Determine the [x, y] coordinate at the center of the cell enclosing the given text.  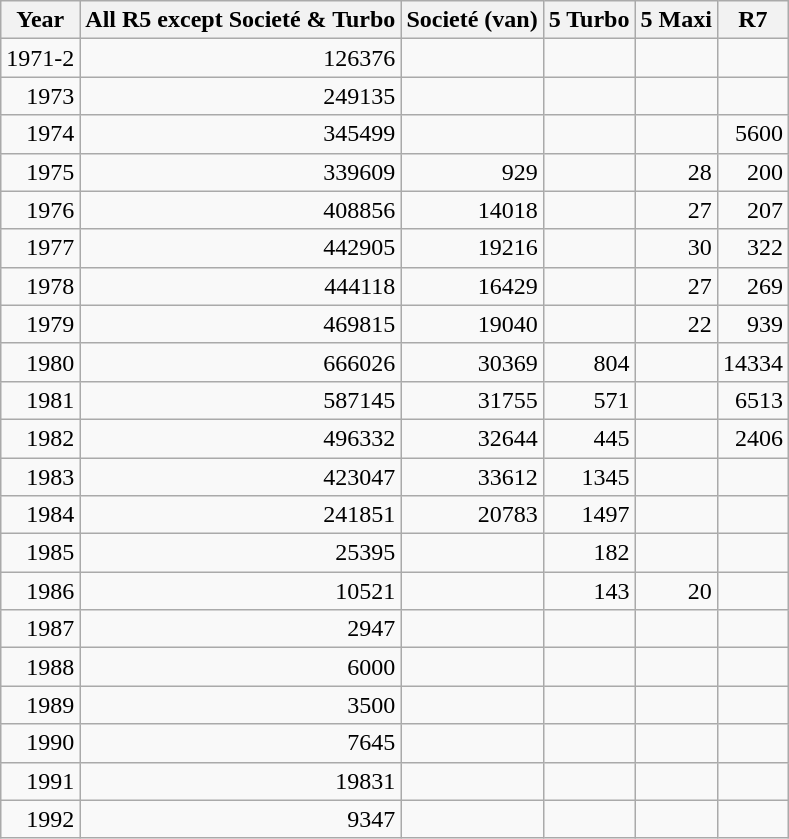
1345 [589, 477]
1974 [40, 134]
1989 [40, 705]
2406 [752, 438]
587145 [240, 400]
All R5 except Societé & Turbo [240, 20]
28 [676, 172]
14334 [752, 362]
R7 [752, 20]
126376 [240, 58]
5 Turbo [589, 20]
442905 [240, 248]
571 [589, 400]
1979 [40, 324]
200 [752, 172]
666026 [240, 362]
19040 [472, 324]
1981 [40, 400]
20783 [472, 515]
Year [40, 20]
1976 [40, 210]
445 [589, 438]
30 [676, 248]
1992 [40, 819]
1986 [40, 591]
143 [589, 591]
1971-2 [40, 58]
1980 [40, 362]
7645 [240, 743]
10521 [240, 591]
444118 [240, 286]
19216 [472, 248]
1987 [40, 629]
929 [472, 172]
1983 [40, 477]
1978 [40, 286]
5 Maxi [676, 20]
3500 [240, 705]
804 [589, 362]
2947 [240, 629]
1497 [589, 515]
5600 [752, 134]
22 [676, 324]
207 [752, 210]
16429 [472, 286]
33612 [472, 477]
1973 [40, 96]
30369 [472, 362]
322 [752, 248]
1991 [40, 781]
31755 [472, 400]
939 [752, 324]
6000 [240, 667]
20 [676, 591]
9347 [240, 819]
1988 [40, 667]
6513 [752, 400]
339609 [240, 172]
269 [752, 286]
1977 [40, 248]
469815 [240, 324]
1984 [40, 515]
423047 [240, 477]
1985 [40, 553]
496332 [240, 438]
249135 [240, 96]
19831 [240, 781]
Societé (van) [472, 20]
408856 [240, 210]
1982 [40, 438]
241851 [240, 515]
14018 [472, 210]
182 [589, 553]
1975 [40, 172]
25395 [240, 553]
1990 [40, 743]
345499 [240, 134]
32644 [472, 438]
